Return [X, Y] of the center of cell containing provided text 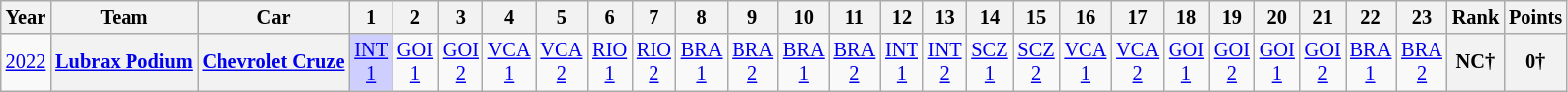
RIO2 [654, 62]
NC† [1475, 62]
6 [609, 17]
14 [989, 17]
9 [752, 17]
0† [1535, 62]
3 [461, 17]
Lubrax Podium [124, 62]
2022 [26, 62]
22 [1371, 17]
Chevrolet Cruze [274, 62]
8 [702, 17]
Year [26, 17]
7 [654, 17]
20 [1277, 17]
16 [1086, 17]
13 [945, 17]
1 [371, 17]
18 [1186, 17]
11 [855, 17]
Car [274, 17]
5 [562, 17]
12 [902, 17]
4 [510, 17]
SCZ2 [1036, 62]
2 [415, 17]
15 [1036, 17]
Team [124, 17]
INT2 [945, 62]
21 [1323, 17]
SCZ1 [989, 62]
23 [1422, 17]
Points [1535, 17]
10 [804, 17]
RIO1 [609, 62]
17 [1137, 17]
19 [1232, 17]
Rank [1475, 17]
